Capture the cell that displays the provided text and extract its (x, y) central coordinate. 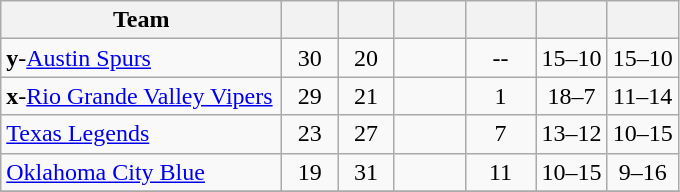
23 (310, 134)
x-Rio Grande Valley Vipers (142, 96)
20 (366, 58)
19 (310, 172)
Texas Legends (142, 134)
9–16 (642, 172)
7 (500, 134)
18–7 (572, 96)
1 (500, 96)
-- (500, 58)
27 (366, 134)
31 (366, 172)
11–14 (642, 96)
Team (142, 20)
11 (500, 172)
30 (310, 58)
y-Austin Spurs (142, 58)
29 (310, 96)
13–12 (572, 134)
21 (366, 96)
Oklahoma City Blue (142, 172)
